Pinpoint the cell where the given text exists, returning its [X, Y] midpoint coordinate. 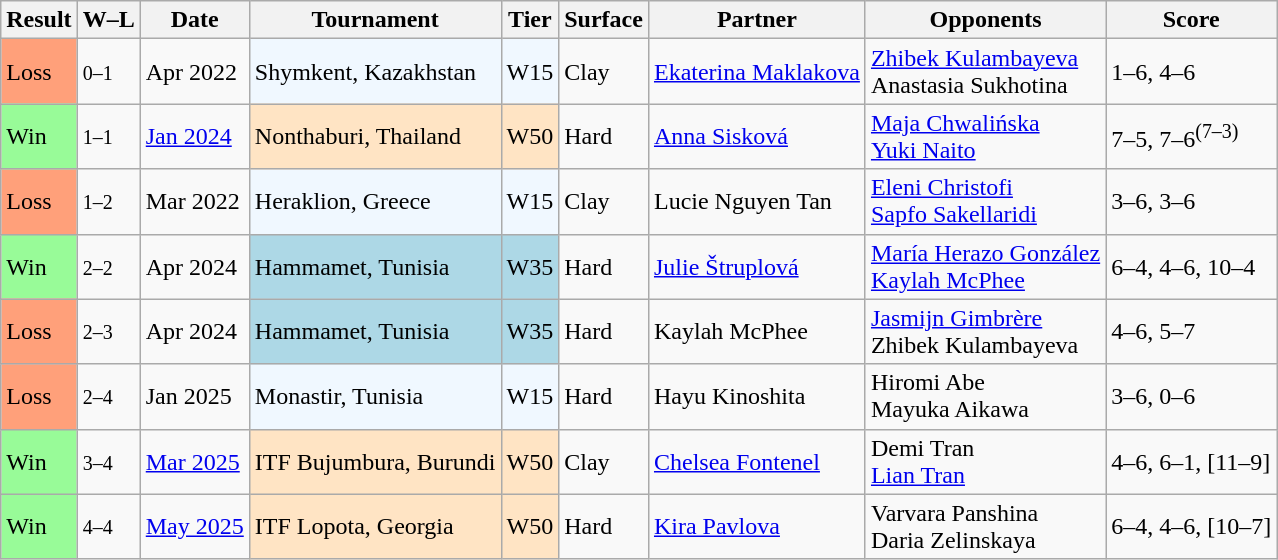
Jan 2024 [194, 136]
Zhibek Kulambayeva Anastasia Sukhotina [985, 72]
Jan 2025 [194, 396]
Surface [604, 20]
May 2025 [194, 526]
6–4, 4–6, [10–7] [1192, 526]
Mar 2022 [194, 202]
ITF Lopota, Georgia [375, 526]
Tier [530, 20]
Opponents [985, 20]
3–6, 0–6 [1192, 396]
Score [1192, 20]
Maja Chwalińska Yuki Naito [985, 136]
2–4 [108, 396]
Hiromi Abe Mayuka Aikawa [985, 396]
4–4 [108, 526]
7–5, 7–6(7–3) [1192, 136]
3–4 [108, 462]
Heraklion, Greece [375, 202]
Result [39, 20]
Hayu Kinoshita [756, 396]
Demi Tran Lian Tran [985, 462]
Apr 2022 [194, 72]
4–6, 6–1, [11–9] [1192, 462]
Kaylah McPhee [756, 332]
Date [194, 20]
Nonthaburi, Thailand [375, 136]
Eleni Christofi Sapfo Sakellaridi [985, 202]
Mar 2025 [194, 462]
Partner [756, 20]
Jasmijn Gimbrère Zhibek Kulambayeva [985, 332]
María Herazo González Kaylah McPhee [985, 266]
1–2 [108, 202]
Lucie Nguyen Tan [756, 202]
Monastir, Tunisia [375, 396]
Chelsea Fontenel [756, 462]
W–L [108, 20]
6–4, 4–6, 10–4 [1192, 266]
Tournament [375, 20]
Anna Sisková [756, 136]
Varvara Panshina Daria Zelinskaya [985, 526]
0–1 [108, 72]
Shymkent, Kazakhstan [375, 72]
2–3 [108, 332]
1–6, 4–6 [1192, 72]
2–2 [108, 266]
Ekaterina Maklakova [756, 72]
ITF Bujumbura, Burundi [375, 462]
1–1 [108, 136]
Kira Pavlova [756, 526]
4–6, 5–7 [1192, 332]
3–6, 3–6 [1192, 202]
Julie Štruplová [756, 266]
